Pinpoint the cell where the given text exists, returning its (X, Y) midpoint coordinate. 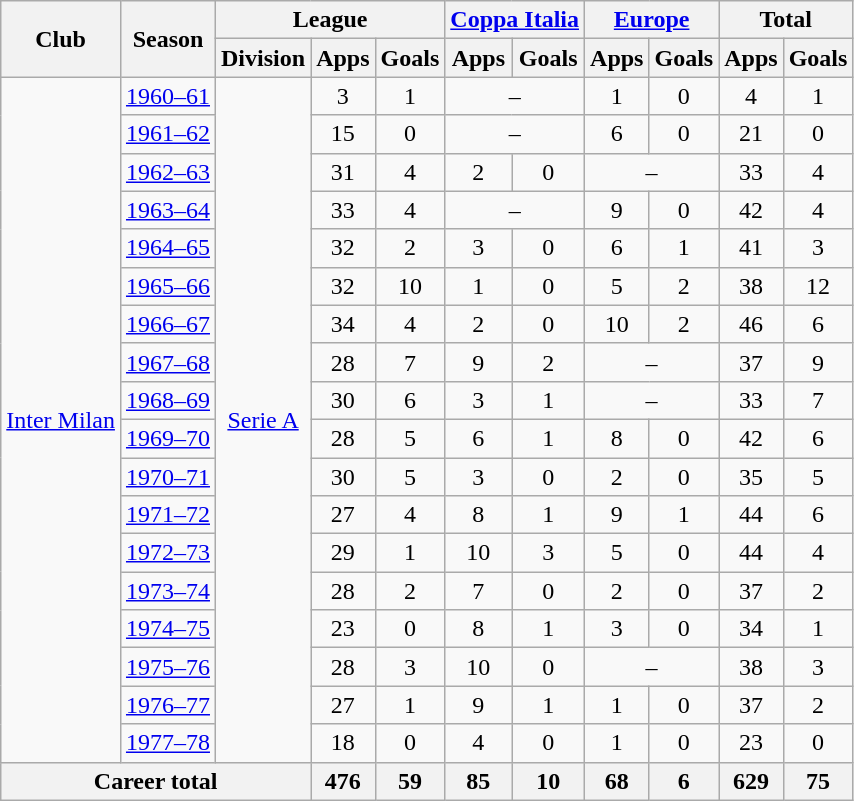
League (330, 20)
1968–69 (168, 400)
29 (343, 553)
75 (818, 781)
1961–62 (168, 134)
1970–71 (168, 477)
1975–76 (168, 667)
18 (343, 743)
1973–74 (168, 591)
1960–61 (168, 96)
Division (264, 58)
Total (786, 20)
85 (478, 781)
476 (343, 781)
1965–66 (168, 286)
1963–64 (168, 210)
21 (751, 134)
1969–70 (168, 438)
1964–65 (168, 248)
31 (343, 172)
Season (168, 39)
629 (751, 781)
46 (751, 324)
41 (751, 248)
1962–63 (168, 172)
59 (410, 781)
1972–73 (168, 553)
68 (617, 781)
Club (61, 39)
12 (818, 286)
1976–77 (168, 705)
Serie A (264, 420)
35 (751, 477)
Career total (156, 781)
1967–68 (168, 362)
1974–75 (168, 629)
Coppa Italia (515, 20)
1977–78 (168, 743)
15 (343, 134)
1966–67 (168, 324)
Europe (652, 20)
1971–72 (168, 515)
Inter Milan (61, 420)
